From the cell containing the given text, extract its center point as [X, Y] coordinate. 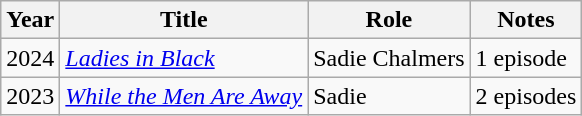
While the Men Are Away [184, 96]
Notes [526, 20]
Sadie [389, 96]
2 episodes [526, 96]
Sadie Chalmers [389, 58]
Ladies in Black [184, 58]
Role [389, 20]
Year [30, 20]
Title [184, 20]
2023 [30, 96]
2024 [30, 58]
1 episode [526, 58]
